Determine the (X, Y) coordinate at the center of the cell enclosing the given text.  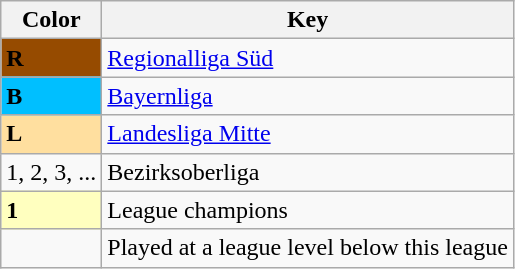
Bezirksoberliga (308, 172)
B (52, 96)
Bayernliga (308, 96)
League champions (308, 210)
Regionalliga Süd (308, 58)
Key (308, 20)
Color (52, 20)
L (52, 134)
R (52, 58)
Played at a league level below this league (308, 248)
Landesliga Mitte (308, 134)
1 (52, 210)
1, 2, 3, ... (52, 172)
